Return (x, y) of the center of cell containing provided text 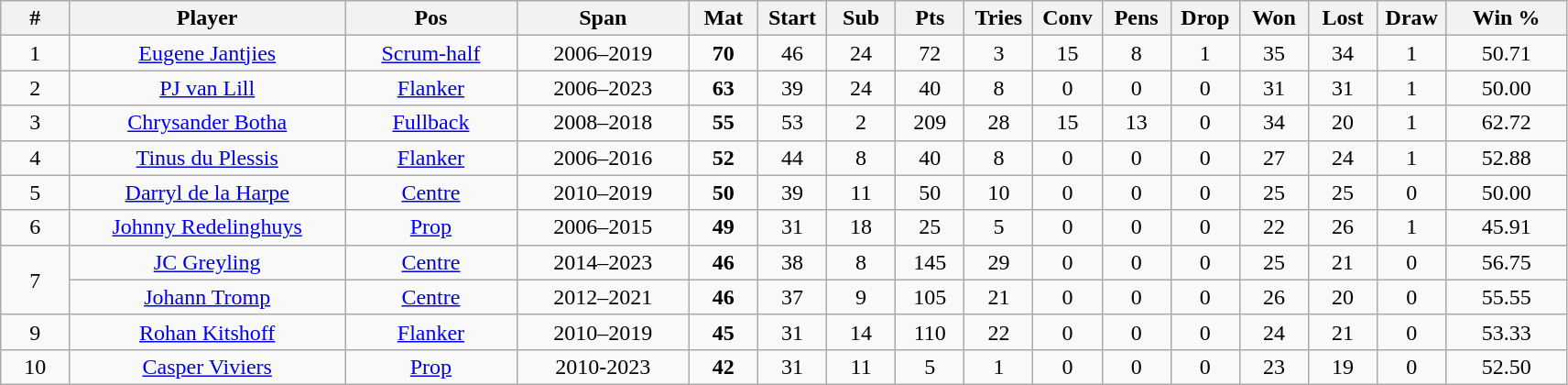
Lost (1343, 18)
105 (931, 297)
18 (861, 227)
38 (791, 262)
2008–2018 (603, 123)
49 (724, 227)
Tinus du Plessis (207, 158)
Pos (430, 18)
Rohan Kitshoff (207, 332)
42 (724, 367)
2010-2023 (603, 367)
53.33 (1507, 332)
35 (1273, 53)
27 (1273, 158)
45.91 (1507, 227)
Drop (1205, 18)
Fullback (430, 123)
Player (207, 18)
44 (791, 158)
55 (724, 123)
Won (1273, 18)
37 (791, 297)
Start (791, 18)
Johann Tromp (207, 297)
53 (791, 123)
2006–2023 (603, 88)
Darryl de la Harpe (207, 192)
Eugene Jantjies (207, 53)
29 (998, 262)
Tries (998, 18)
52 (724, 158)
63 (724, 88)
6 (35, 227)
Johnny Redelinghuys (207, 227)
110 (931, 332)
55.55 (1507, 297)
13 (1136, 123)
7 (35, 280)
2006–2019 (603, 53)
JC Greyling (207, 262)
62.72 (1507, 123)
28 (998, 123)
19 (1343, 367)
2006–2015 (603, 227)
72 (931, 53)
52.50 (1507, 367)
50.71 (1507, 53)
Pens (1136, 18)
145 (931, 262)
Pts (931, 18)
52.88 (1507, 158)
4 (35, 158)
2006–2016 (603, 158)
Span (603, 18)
14 (861, 332)
45 (724, 332)
Conv (1068, 18)
70 (724, 53)
Chrysander Botha (207, 123)
PJ van Lill (207, 88)
23 (1273, 367)
Sub (861, 18)
209 (931, 123)
Win % (1507, 18)
Casper Viviers (207, 367)
Scrum-half (430, 53)
2012–2021 (603, 297)
Draw (1412, 18)
# (35, 18)
2014–2023 (603, 262)
56.75 (1507, 262)
Mat (724, 18)
